For the text-containing cell, return its midpoint in (X, Y) coordinate format. 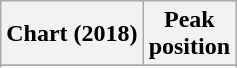
Chart (2018) (72, 34)
Peakposition (189, 34)
